Identify which cell holds the provided text, then report its [X, Y] central coordinate. 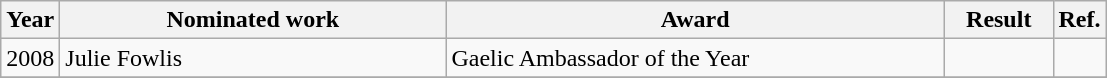
2008 [30, 58]
Gaelic Ambassador of the Year [696, 58]
Nominated work [253, 20]
Result [998, 20]
Julie Fowlis [253, 58]
Award [696, 20]
Ref. [1080, 20]
Year [30, 20]
